Find where the given text appears and provide that cell's center as [X, Y] coordinate. 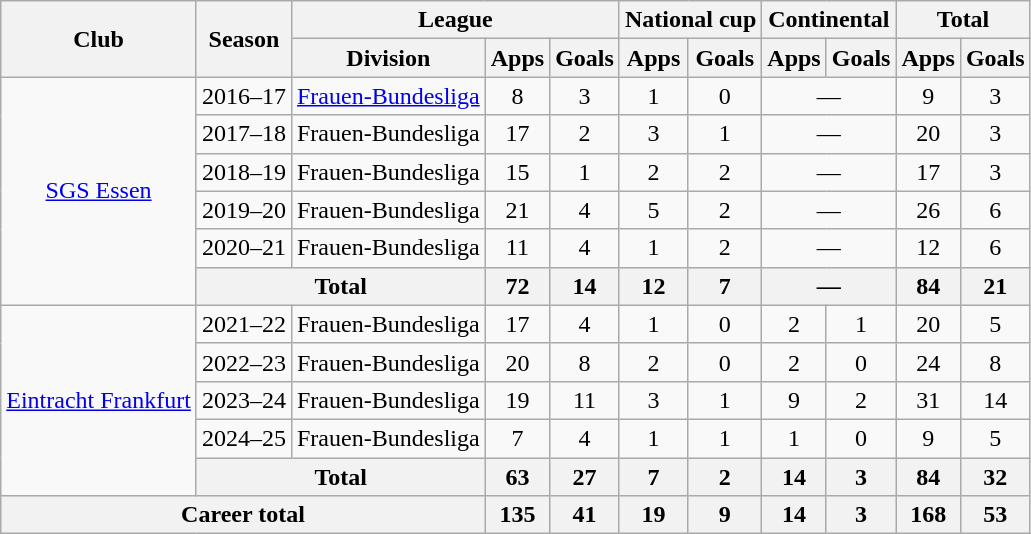
Division [388, 58]
Eintracht Frankfurt [99, 400]
2017–18 [244, 134]
27 [585, 477]
32 [995, 477]
2022–23 [244, 362]
135 [517, 515]
2023–24 [244, 400]
168 [928, 515]
2020–21 [244, 248]
2018–19 [244, 172]
2016–17 [244, 96]
41 [585, 515]
31 [928, 400]
Season [244, 39]
Continental [829, 20]
2021–22 [244, 324]
National cup [690, 20]
2024–25 [244, 438]
15 [517, 172]
24 [928, 362]
Career total [243, 515]
72 [517, 286]
63 [517, 477]
League [455, 20]
26 [928, 210]
2019–20 [244, 210]
53 [995, 515]
Club [99, 39]
SGS Essen [99, 191]
